From the cell containing the given text, extract its center point as [x, y] coordinate. 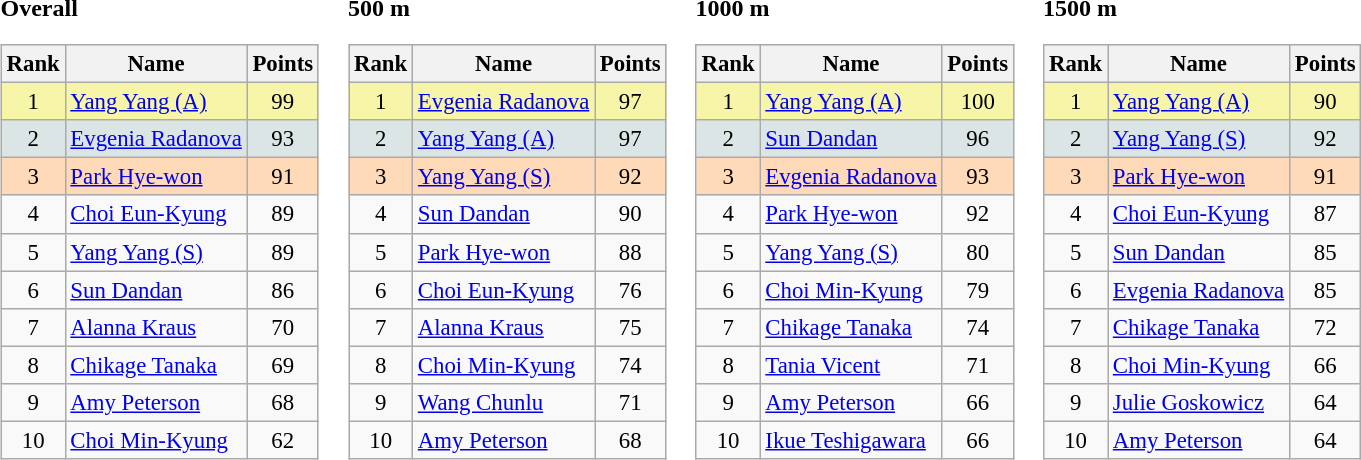
86 [282, 290]
87 [1326, 214]
96 [978, 139]
62 [282, 440]
Ikue Teshigawara [851, 440]
79 [978, 290]
72 [1326, 327]
Wang Chunlu [504, 402]
75 [630, 327]
88 [630, 252]
Julie Goskowicz [1199, 402]
99 [282, 102]
69 [282, 365]
Tania Vicent [851, 365]
76 [630, 290]
80 [978, 252]
70 [282, 327]
100 [978, 102]
